Return [X, Y] of the center of cell containing provided text 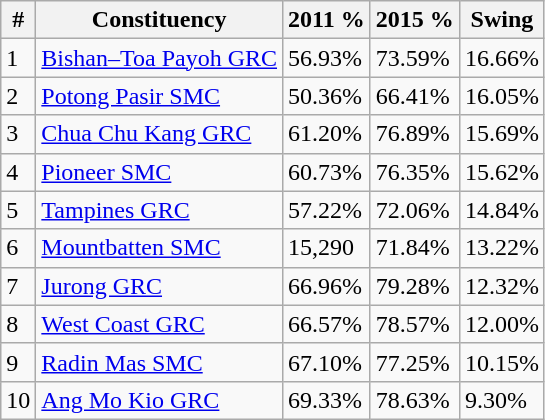
60.73% [327, 172]
16.05% [502, 96]
76.89% [414, 134]
67.10% [327, 362]
13.22% [502, 248]
Pioneer SMC [160, 172]
72.06% [414, 210]
66.41% [414, 96]
Jurong GRC [160, 286]
2015 % [414, 20]
77.25% [414, 362]
78.57% [414, 324]
16.66% [502, 58]
7 [18, 286]
Chua Chu Kang GRC [160, 134]
66.57% [327, 324]
78.63% [414, 400]
9.30% [502, 400]
15.62% [502, 172]
Mountbatten SMC [160, 248]
# [18, 20]
1 [18, 58]
9 [18, 362]
Constituency [160, 20]
71.84% [414, 248]
14.84% [502, 210]
10 [18, 400]
15.69% [502, 134]
57.22% [327, 210]
Potong Pasir SMC [160, 96]
66.96% [327, 286]
15,290 [327, 248]
76.35% [414, 172]
56.93% [327, 58]
69.33% [327, 400]
Tampines GRC [160, 210]
2011 % [327, 20]
Bishan–Toa Payoh GRC [160, 58]
79.28% [414, 286]
Swing [502, 20]
6 [18, 248]
West Coast GRC [160, 324]
Ang Mo Kio GRC [160, 400]
50.36% [327, 96]
Radin Mas SMC [160, 362]
2 [18, 96]
12.32% [502, 286]
8 [18, 324]
4 [18, 172]
61.20% [327, 134]
73.59% [414, 58]
3 [18, 134]
5 [18, 210]
12.00% [502, 324]
10.15% [502, 362]
